Provide the [X, Y] coordinate of the cell's center where the given text is located.  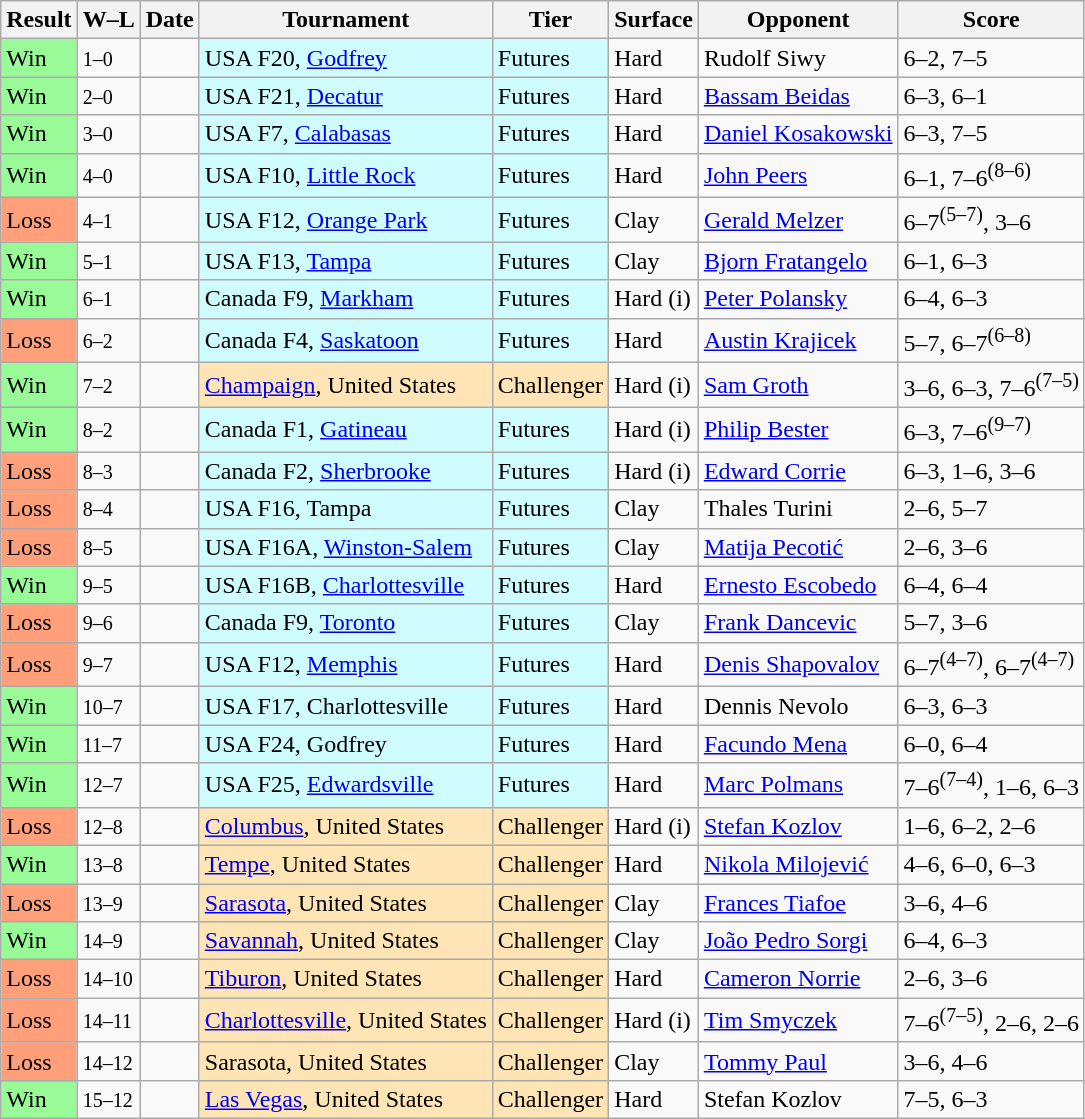
15–12 [108, 1099]
Cameron Norrie [798, 979]
13–8 [108, 865]
Canada F9, Toronto [346, 623]
USA F7, Calabasas [346, 134]
Philip Bester [798, 430]
12–7 [108, 786]
6–1 [108, 299]
14–12 [108, 1061]
Daniel Kosakowski [798, 134]
8–5 [108, 547]
6–3, 1–6, 3–6 [991, 471]
7–6(7–5), 2–6, 2–6 [991, 1020]
Facundo Mena [798, 744]
6–4, 6–4 [991, 585]
9–6 [108, 623]
Peter Polansky [798, 299]
8–3 [108, 471]
Bassam Beidas [798, 96]
Champaign, United States [346, 386]
Tiburon, United States [346, 979]
7–2 [108, 386]
6–7(5–7), 3–6 [991, 220]
Marc Polmans [798, 786]
Score [991, 20]
Opponent [798, 20]
USA F16B, Charlottesville [346, 585]
Austin Krajicek [798, 340]
Canada F9, Markham [346, 299]
4–1 [108, 220]
Tim Smyczek [798, 1020]
Canada F1, Gatineau [346, 430]
10–7 [108, 706]
USA F13, Tampa [346, 261]
6–1, 7–6(8–6) [991, 176]
Ernesto Escobedo [798, 585]
USA F20, Godfrey [346, 58]
Tempe, United States [346, 865]
6–3, 6–1 [991, 96]
Frank Dancevic [798, 623]
Result [39, 20]
Charlottesville, United States [346, 1020]
Gerald Melzer [798, 220]
13–9 [108, 903]
12–8 [108, 826]
3–0 [108, 134]
Rudolf Siwy [798, 58]
6–0, 6–4 [991, 744]
USA F17, Charlottesville [346, 706]
14–10 [108, 979]
5–7, 3–6 [991, 623]
6–1, 6–3 [991, 261]
Tier [550, 20]
11–7 [108, 744]
7–6(7–4), 1–6, 6–3 [991, 786]
Sam Groth [798, 386]
USA F16, Tampa [346, 509]
6–2, 7–5 [991, 58]
USA F16A, Winston-Salem [346, 547]
Dennis Nevolo [798, 706]
6–3, 7–6(9–7) [991, 430]
USA F21, Decatur [346, 96]
Tommy Paul [798, 1061]
Matija Pecotić [798, 547]
2–6, 5–7 [991, 509]
7–5, 6–3 [991, 1099]
W–L [108, 20]
2–0 [108, 96]
1–6, 6–2, 2–6 [991, 826]
Bjorn Fratangelo [798, 261]
Denis Shapovalov [798, 664]
5–1 [108, 261]
Date [170, 20]
8–2 [108, 430]
USA F12, Memphis [346, 664]
8–4 [108, 509]
João Pedro Sorgi [798, 941]
5–7, 6–7(6–8) [991, 340]
USA F10, Little Rock [346, 176]
1–0 [108, 58]
14–9 [108, 941]
6–2 [108, 340]
6–3, 6–3 [991, 706]
14–11 [108, 1020]
9–7 [108, 664]
4–0 [108, 176]
USA F12, Orange Park [346, 220]
Frances Tiafoe [798, 903]
Tournament [346, 20]
Canada F2, Sherbrooke [346, 471]
6–3, 7–5 [991, 134]
Savannah, United States [346, 941]
4–6, 6–0, 6–3 [991, 865]
3–6, 6–3, 7–6(7–5) [991, 386]
Surface [654, 20]
John Peers [798, 176]
9–5 [108, 585]
Nikola Milojević [798, 865]
Columbus, United States [346, 826]
Las Vegas, United States [346, 1099]
Thales Turini [798, 509]
USA F24, Godfrey [346, 744]
Canada F4, Saskatoon [346, 340]
USA F25, Edwardsville [346, 786]
Edward Corrie [798, 471]
6–7(4–7), 6–7(4–7) [991, 664]
